Return the [X, Y] coordinate for the center point of the cell that contains the specified text.  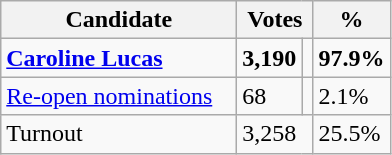
Turnout [119, 134]
2.1% [352, 96]
Caroline Lucas [119, 58]
97.9% [352, 58]
Votes [275, 20]
3,190 [270, 58]
Re-open nominations [119, 96]
68 [270, 96]
3,258 [275, 134]
Candidate [119, 20]
25.5% [352, 134]
% [352, 20]
